Return (X, Y) of the center of cell containing provided text 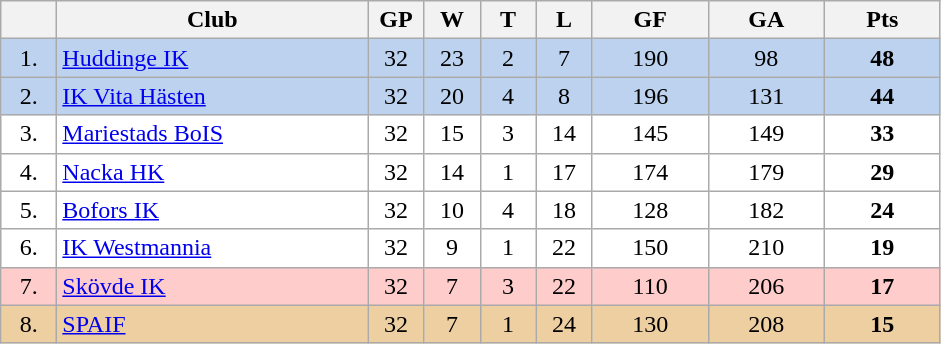
IK Vita Hästen (212, 96)
Club (212, 20)
7. (29, 286)
GA (766, 20)
206 (766, 286)
196 (650, 96)
SPAIF (212, 324)
18 (564, 210)
GP (396, 20)
208 (766, 324)
182 (766, 210)
Huddinge IK (212, 58)
8 (564, 96)
179 (766, 172)
128 (650, 210)
174 (650, 172)
145 (650, 134)
210 (766, 248)
L (564, 20)
Nacka HK (212, 172)
48 (882, 58)
8. (29, 324)
33 (882, 134)
Mariestads BoIS (212, 134)
190 (650, 58)
Bofors IK (212, 210)
44 (882, 96)
T (508, 20)
10 (452, 210)
5. (29, 210)
19 (882, 248)
6. (29, 248)
131 (766, 96)
110 (650, 286)
20 (452, 96)
Pts (882, 20)
2 (508, 58)
149 (766, 134)
2. (29, 96)
W (452, 20)
GF (650, 20)
4. (29, 172)
3. (29, 134)
1. (29, 58)
150 (650, 248)
130 (650, 324)
29 (882, 172)
IK Westmannia (212, 248)
9 (452, 248)
23 (452, 58)
Skövde IK (212, 286)
98 (766, 58)
